Return the [x, y] coordinate for the center point of the cell that contains the specified text.  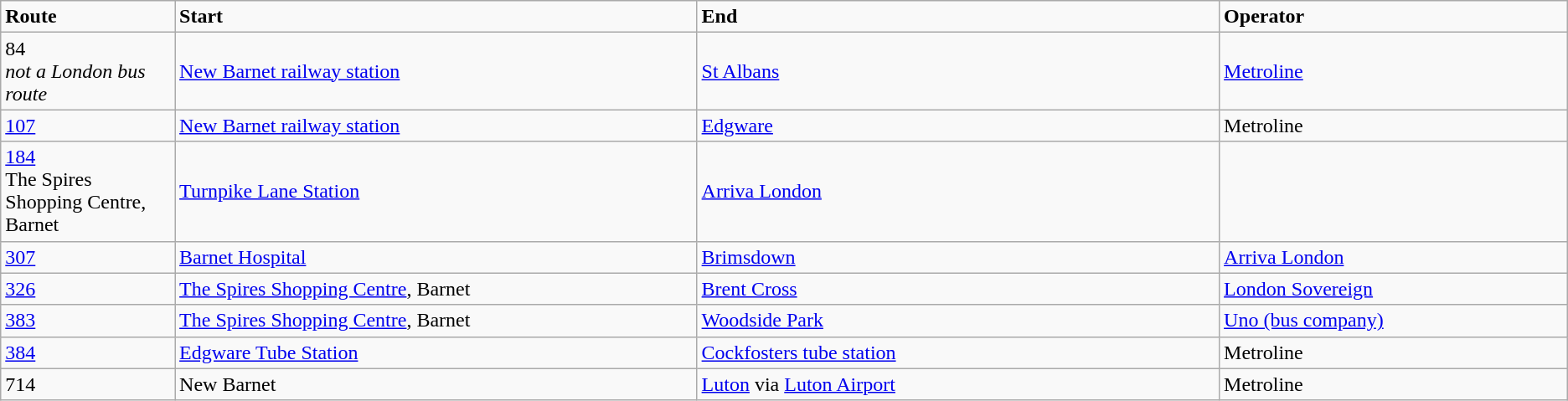
Cockfosters tube station [958, 352]
Luton via Luton Airport [958, 384]
Uno (bus company) [1394, 321]
Start [436, 17]
384 [88, 352]
383 [88, 321]
326 [88, 289]
107 [88, 126]
End [958, 17]
St Albans [958, 71]
London Sovereign [1394, 289]
84not a London bus route [88, 71]
Barnet Hospital [436, 257]
Edgware [958, 126]
Brent Cross [958, 289]
Turnpike Lane Station [436, 191]
Operator [1394, 17]
307 [88, 257]
Woodside Park [958, 321]
184The Spires Shopping Centre, Barnet [88, 191]
Route [88, 17]
New Barnet [436, 384]
Edgware Tube Station [436, 352]
714 [88, 384]
Brimsdown [958, 257]
